Capture the cell that displays the provided text and extract its (X, Y) central coordinate. 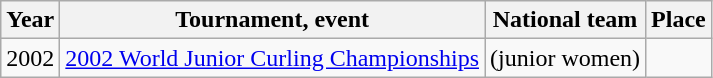
Year (30, 20)
2002 World Junior Curling Championships (272, 58)
(junior women) (566, 58)
National team (566, 20)
2002 (30, 58)
Tournament, event (272, 20)
Place (679, 20)
